Return (X, Y) of the center of cell containing provided text 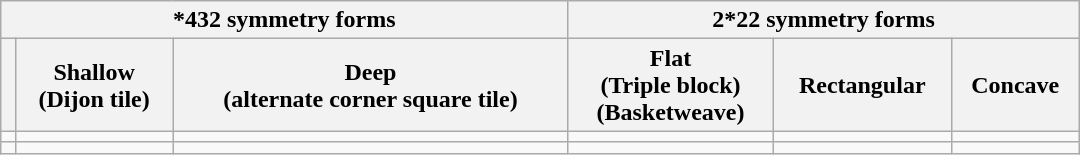
*432 symmetry forms (284, 20)
Shallow(Dijon tile) (94, 85)
2*22 symmetry forms (824, 20)
Deep(alternate corner square tile) (370, 85)
Rectangular (862, 85)
Concave (1015, 85)
Flat(Triple block)(Basketweave) (670, 85)
